For the text-containing cell, return its midpoint in [X, Y] coordinate format. 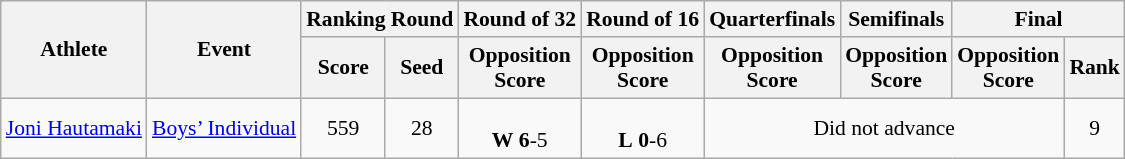
Seed [422, 68]
L 0-6 [642, 128]
9 [1094, 128]
Semifinals [896, 19]
Round of 16 [642, 19]
Rank [1094, 68]
Final [1038, 19]
Event [224, 50]
Joni Hautamaki [74, 128]
Round of 32 [520, 19]
Ranking Round [380, 19]
Boys’ Individual [224, 128]
Quarterfinals [772, 19]
Score [343, 68]
Did not advance [884, 128]
Athlete [74, 50]
559 [343, 128]
28 [422, 128]
W 6-5 [520, 128]
